Return the [x, y] coordinate for the center point of the cell that contains the specified text.  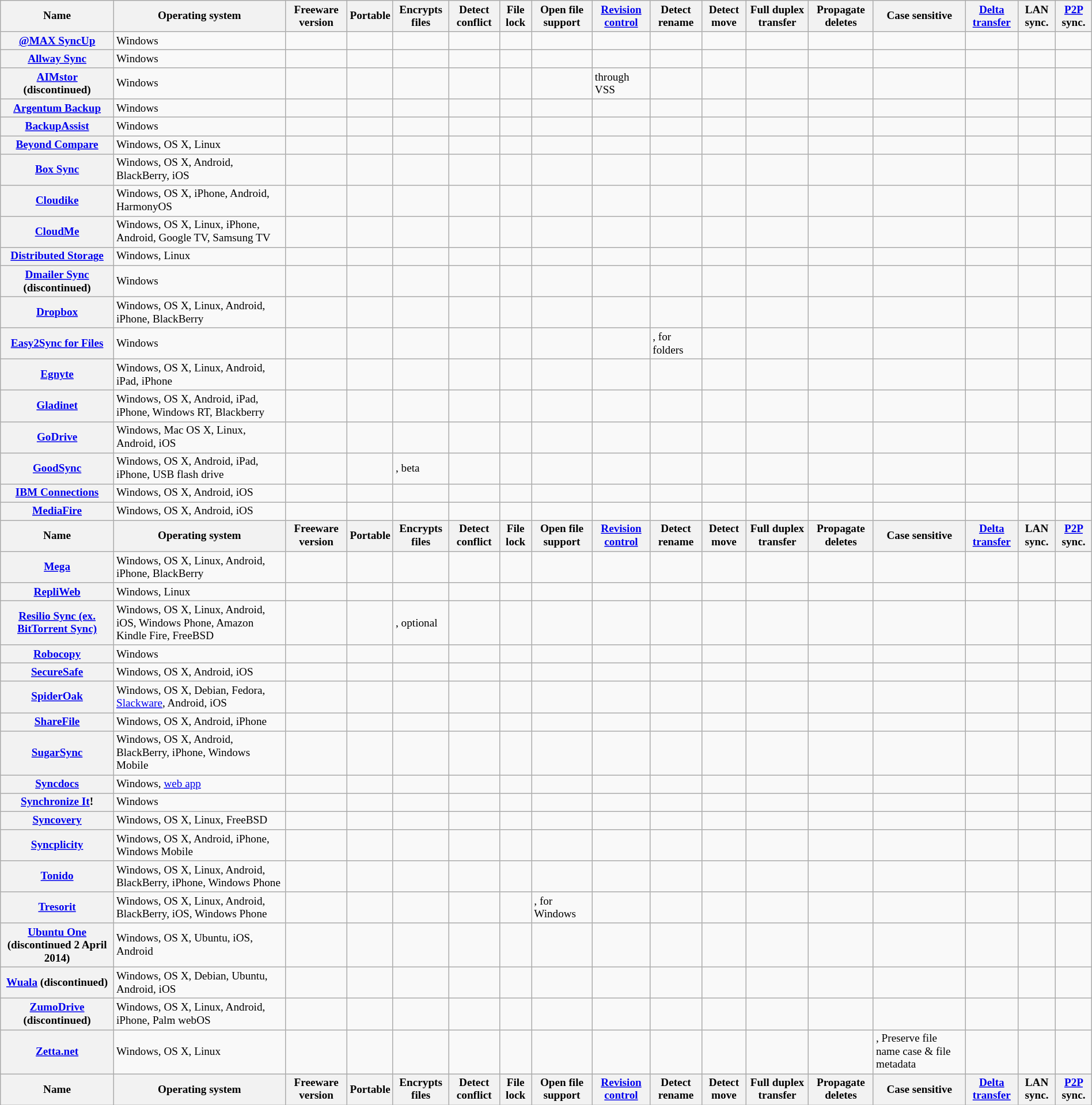
Mega [58, 567]
ShareFile [58, 722]
Windows, OS X, Android, iPad, iPhone, USB flash drive [199, 468]
ZumoDrive (discontinued) [58, 1014]
Syncovery [58, 821]
@MAX SyncUp [58, 41]
Windows, OS X, iPhone, Android, HarmonyOS [199, 200]
Dmailer Sync (discontinued) [58, 281]
, for folders [676, 343]
Windows, OS X, Linux, FreeBSD [199, 821]
Robocopy [58, 654]
CloudMe [58, 231]
Syncplicity [58, 845]
, Preserve file name case & file metadata [919, 1051]
GoDrive [58, 437]
through VSS [621, 83]
Argentum Backup [58, 108]
Allway Sync [58, 59]
Windows, OS X, Android, BlackBerry, iOS [199, 169]
Synchronize It! [58, 802]
IBM Connections [58, 493]
Windows, OS X, Android, iPhone [199, 722]
MediaFire [58, 511]
Windows, OS X, Linux, Android, iOS, Windows Phone, Amazon Kindle Fire, FreeBSD [199, 623]
Easy2Sync for Files [58, 343]
Windows, OS X, Android, BlackBerry, iPhone, Windows Mobile [199, 753]
Windows, OS X, Linux, iPhone, Android, Google TV, Samsung TV [199, 231]
GoodSync [58, 468]
Windows, Mac OS X, Linux, Android, iOS [199, 437]
Ubuntu One (discontinued 2 April 2014) [58, 945]
Windows, OS X, Ubuntu, iOS, Android [199, 945]
BackupAssist [58, 127]
Egnyte [58, 375]
Syncdocs [58, 784]
Windows, OS X, Android, iPad, iPhone, Windows RT, Blackberry [199, 406]
SpiderOak [58, 697]
Resilio Sync (ex. BitTorrent Sync) [58, 623]
Windows, OS X, Linux, Android, iPad, iPhone [199, 375]
, beta [420, 468]
Dropbox [58, 312]
Tonido [58, 876]
Beyond Compare [58, 145]
RepliWeb [58, 592]
, for Windows [562, 907]
Windows, OS X, Debian, Fedora, Slackware, Android, iOS [199, 697]
Cloudike [58, 200]
Windows, OS X, Debian, Ubuntu, Android, iOS [199, 983]
Gladinet [58, 406]
Wuala (discontinued) [58, 983]
Distributed Storage [58, 256]
Windows, OS X, Android, iPhone, Windows Mobile [199, 845]
Windows, OS X, Linux, Android, BlackBerry, iPhone, Windows Phone [199, 876]
Windows, web app [199, 784]
, optional [420, 623]
AIMstor (discontinued) [58, 83]
Zetta.net [58, 1051]
Windows, OS X, Linux, Android, iPhone, Palm webOS [199, 1014]
SugarSync [58, 753]
Tresorit [58, 907]
Windows, OS X, Linux, Android, BlackBerry, iOS, Windows Phone [199, 907]
SecureSafe [58, 673]
Box Sync [58, 169]
